From the cell containing the given text, extract its center point as (X, Y) coordinate. 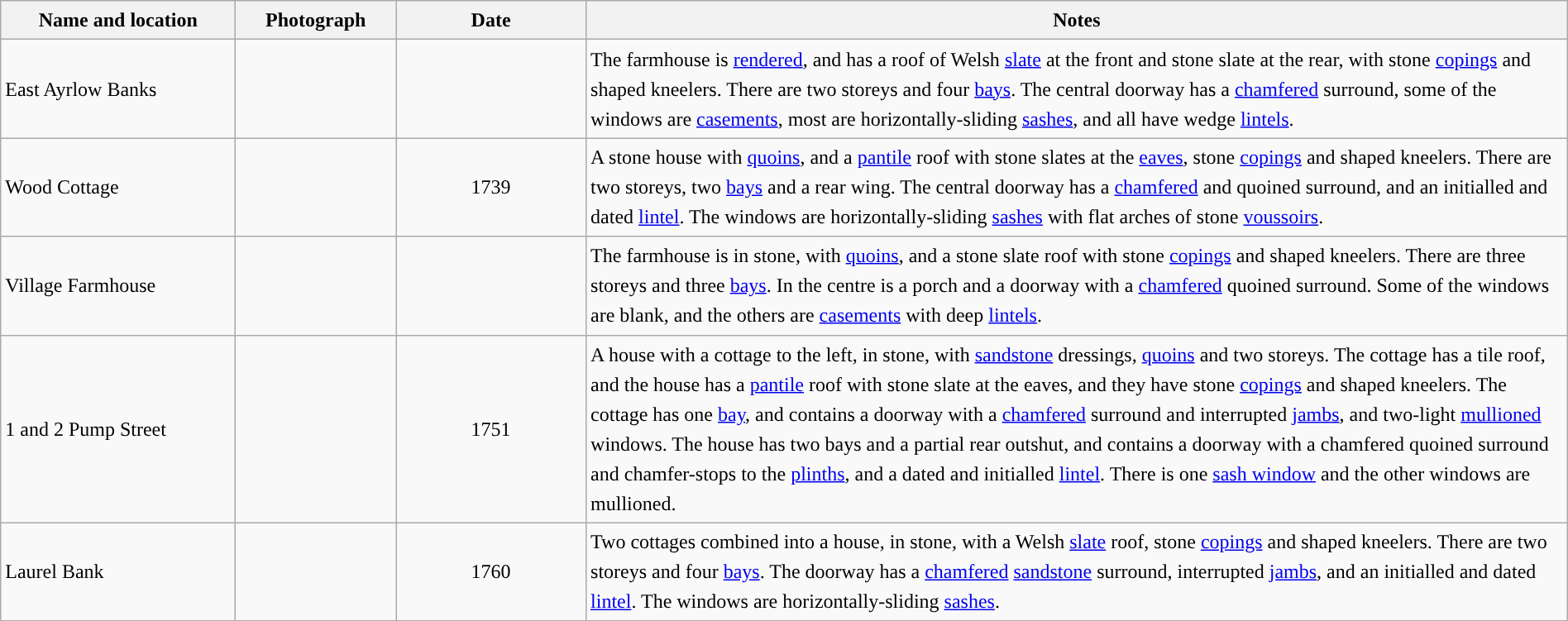
1751 (491, 428)
East Ayrlow Banks (118, 89)
Wood Cottage (118, 187)
1760 (491, 572)
Village Farmhouse (118, 286)
1739 (491, 187)
Laurel Bank (118, 572)
Photograph (316, 20)
Name and location (118, 20)
1 and 2 Pump Street (118, 428)
Date (491, 20)
Notes (1077, 20)
